Return [x, y] of the center of cell containing provided text 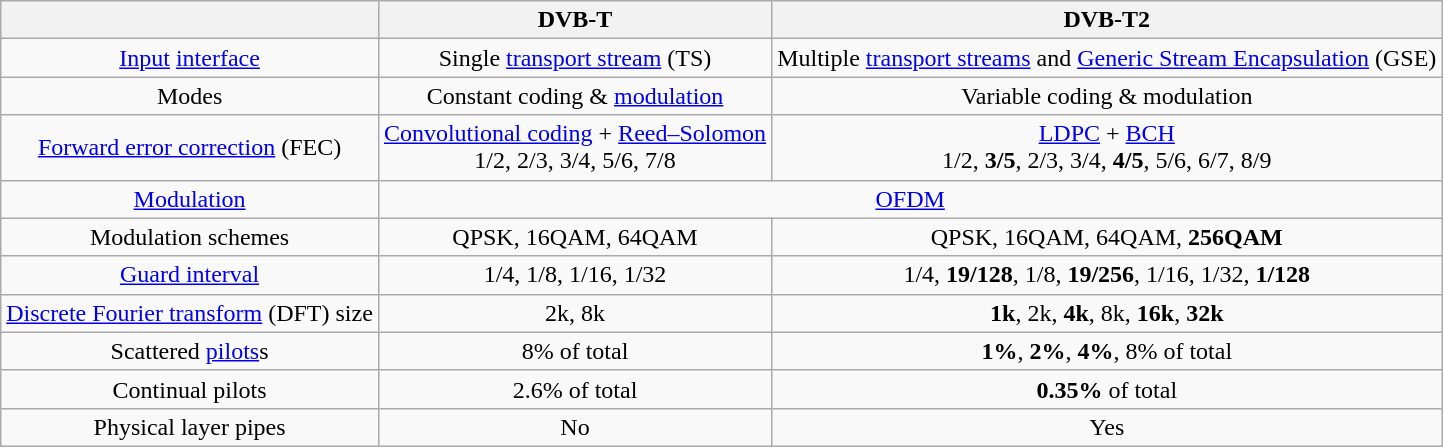
QPSK, 16QAM, 64QAM [574, 237]
1k, 2k, 4k, 8k, 16k, 32k [1107, 313]
Physical layer pipes [190, 427]
Discrete Fourier transform (DFT) size [190, 313]
Single transport stream (TS) [574, 58]
Guard interval [190, 275]
Yes [1107, 427]
QPSK, 16QAM, 64QAM, 256QAM [1107, 237]
2.6% of total [574, 389]
No [574, 427]
Forward error correction (FEC) [190, 148]
Continual pilots [190, 389]
Scattered pilotss [190, 351]
Multiple transport streams and Generic Stream Encapsulation (GSE) [1107, 58]
1%, 2%, 4%, 8% of total [1107, 351]
LDPC + BCH 1/2, 3/5, 2/3, 3/4, 4/5, 5/6, 6/7, 8/9 [1107, 148]
1/4, 19/128, 1/8, 19/256, 1/16, 1/32, 1/128 [1107, 275]
Constant coding & modulation [574, 96]
DVB-T2 [1107, 20]
Modes [190, 96]
Modulation schemes [190, 237]
2k, 8k [574, 313]
1/4, 1/8, 1/16, 1/32 [574, 275]
Variable coding & modulation [1107, 96]
OFDM [910, 199]
0.35% of total [1107, 389]
Modulation [190, 199]
8% of total [574, 351]
Convolutional coding + Reed–Solomon 1/2, 2/3, 3/4, 5/6, 7/8 [574, 148]
DVB-T [574, 20]
Input interface [190, 58]
